Provide the (X, Y) coordinate of the cell's center where the given text is located.  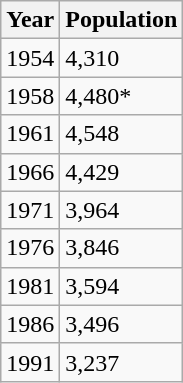
3,964 (122, 210)
4,429 (122, 172)
1966 (30, 172)
1986 (30, 324)
4,480* (122, 96)
3,846 (122, 248)
3,594 (122, 286)
1976 (30, 248)
3,237 (122, 362)
1961 (30, 134)
3,496 (122, 324)
Year (30, 20)
4,310 (122, 58)
4,548 (122, 134)
1958 (30, 96)
1954 (30, 58)
1991 (30, 362)
Population (122, 20)
1971 (30, 210)
1981 (30, 286)
